Pinpoint the cell where the given text exists, returning its [x, y] midpoint coordinate. 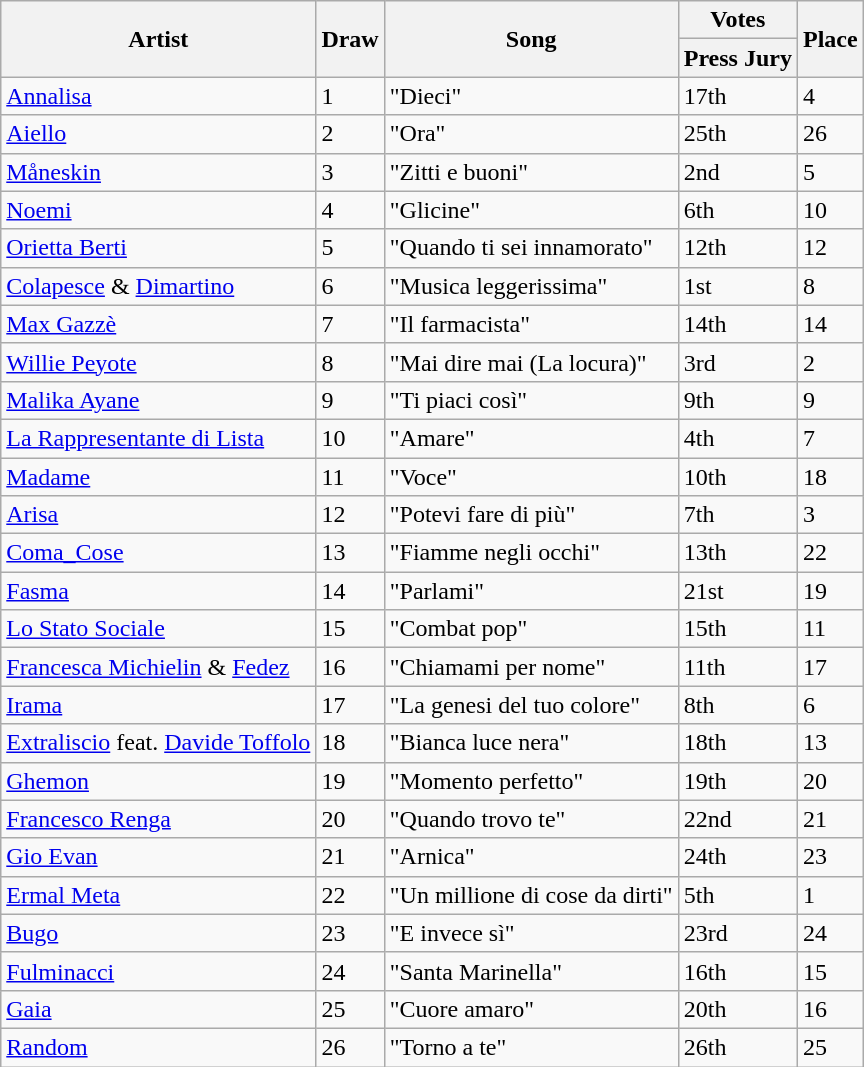
15th [738, 629]
13th [738, 553]
5th [738, 895]
"Ti piaci così" [531, 400]
"Torno a te" [531, 1047]
Annalisa [158, 96]
Bugo [158, 933]
"Fiamme negli occhi" [531, 553]
La Rappresentante di Lista [158, 438]
9th [738, 400]
Måneskin [158, 172]
25th [738, 134]
17th [738, 96]
Extraliscio feat. Davide Toffolo [158, 743]
Lo Stato Sociale [158, 629]
21st [738, 591]
11th [738, 667]
Draw [350, 39]
"Santa Marinella" [531, 971]
16th [738, 971]
"Combat pop" [531, 629]
Aiello [158, 134]
Votes [738, 20]
Coma_Cose [158, 553]
24th [738, 857]
"Ora" [531, 134]
"Dieci" [531, 96]
Madame [158, 477]
3rd [738, 362]
Arisa [158, 515]
Press Jury [738, 58]
"Musica leggerissima" [531, 286]
14th [738, 324]
"Voce" [531, 477]
"Quando ti sei innamorato" [531, 248]
Gio Evan [158, 857]
"Il farmacista" [531, 324]
"Amare" [531, 438]
20th [738, 1009]
Irama [158, 705]
"Mai dire mai (La locura)" [531, 362]
Fulminacci [158, 971]
22nd [738, 819]
10th [738, 477]
19th [738, 781]
"Zitti e buoni" [531, 172]
Orietta Berti [158, 248]
26th [738, 1047]
"Momento perfetto" [531, 781]
4th [738, 438]
Ghemon [158, 781]
"Cuore amaro" [531, 1009]
"Quando trovo te" [531, 819]
Malika Ayane [158, 400]
Francesca Michielin & Fedez [158, 667]
6th [738, 210]
Willie Peyote [158, 362]
"Arnica" [531, 857]
Ermal Meta [158, 895]
Colapesce & Dimartino [158, 286]
Max Gazzè [158, 324]
"E invece sì" [531, 933]
7th [738, 515]
18th [738, 743]
Artist [158, 39]
Gaia [158, 1009]
Song [531, 39]
"Chiamami per nome" [531, 667]
2nd [738, 172]
"Parlami" [531, 591]
"Glicine" [531, 210]
1st [738, 286]
Francesco Renga [158, 819]
Place [830, 39]
8th [738, 705]
Noemi [158, 210]
"La genesi del tuo colore" [531, 705]
Fasma [158, 591]
23rd [738, 933]
"Un millione di cose da dirti" [531, 895]
Random [158, 1047]
12th [738, 248]
"Bianca luce nera" [531, 743]
"Potevi fare di più" [531, 515]
